Identify which cell holds the provided text, then report its (X, Y) central coordinate. 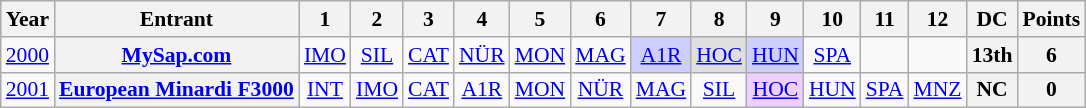
4 (482, 19)
Points (1051, 19)
9 (776, 19)
13th (992, 55)
7 (662, 19)
MySap.com (176, 55)
2000 (28, 55)
3 (428, 19)
11 (885, 19)
2 (377, 19)
European Minardi F3000 (176, 90)
8 (719, 19)
NC (992, 90)
2001 (28, 90)
Year (28, 19)
DC (992, 19)
MNZ (937, 90)
10 (832, 19)
INT (325, 90)
5 (540, 19)
Entrant (176, 19)
0 (1051, 90)
12 (937, 19)
1 (325, 19)
